Capture the cell that displays the provided text and extract its [X, Y] central coordinate. 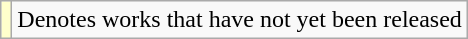
Denotes works that have not yet been released [240, 20]
